Determine the [X, Y] coordinate at the center of the cell enclosing the given text.  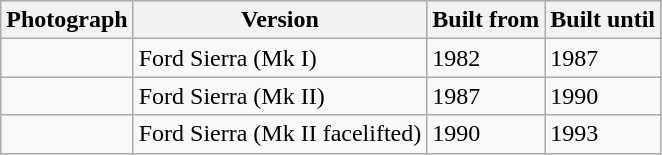
Built until [603, 20]
Built from [486, 20]
Photograph [67, 20]
Version [280, 20]
1993 [603, 134]
Ford Sierra (Mk I) [280, 58]
Ford Sierra (Mk II facelifted) [280, 134]
Ford Sierra (Mk II) [280, 96]
1982 [486, 58]
